Find where the given text appears and provide that cell's center as [X, Y] coordinate. 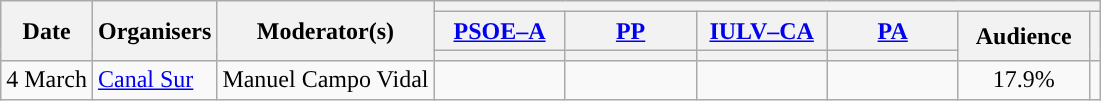
Manuel Campo Vidal [326, 80]
PA [892, 31]
17.9% [1024, 80]
Canal Sur [154, 80]
IULV–CA [762, 31]
4 March [47, 80]
Organisers [154, 31]
PSOE–A [500, 31]
Audience [1024, 36]
PP [630, 31]
Moderator(s) [326, 31]
Date [47, 31]
